Find where the given text appears and provide that cell's center as (X, Y) coordinate. 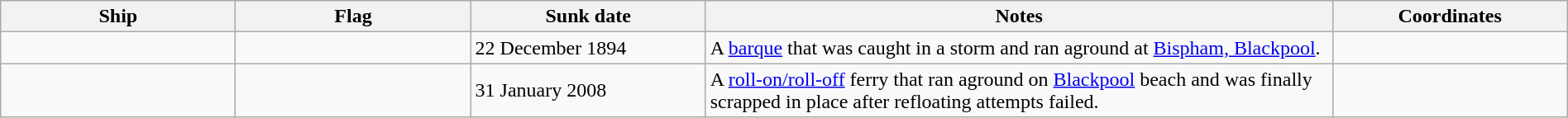
Ship (118, 17)
Notes (1019, 17)
A barque that was caught in a storm and ran aground at Bispham, Blackpool. (1019, 48)
22 December 1894 (588, 48)
Sunk date (588, 17)
A roll-on/roll-off ferry that ran aground on Blackpool beach and was finally scrapped in place after refloating attempts failed. (1019, 91)
Flag (353, 17)
Coordinates (1450, 17)
31 January 2008 (588, 91)
